Scan for the cell matching the given text and deliver its (x, y) coordinate at center. 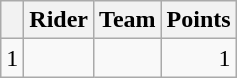
Rider (59, 20)
Team (128, 20)
Points (198, 20)
